Provide the (X, Y) coordinate of the cell's center where the given text is located.  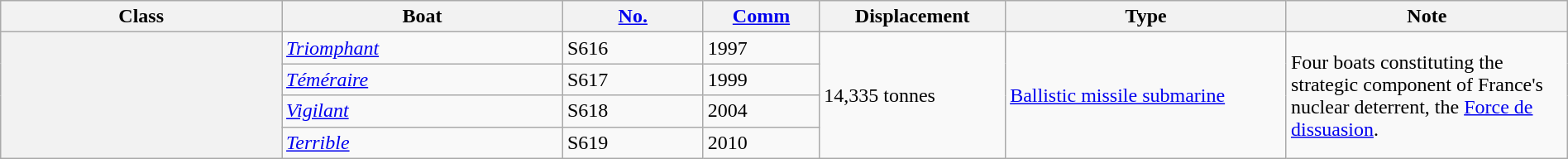
Boat (423, 17)
Terrible (423, 142)
Triomphant (423, 48)
1999 (761, 79)
1997 (761, 48)
Téméraire (423, 79)
S616 (633, 48)
2010 (761, 142)
S619 (633, 142)
Four boats constituting the strategic component of France's nuclear deterrent, the Force de dissuasion. (1427, 95)
Note (1427, 17)
Displacement (913, 17)
Comm (761, 17)
14,335 tonnes (913, 95)
Ballistic missile submarine (1146, 95)
Type (1146, 17)
2004 (761, 111)
S617 (633, 79)
S618 (633, 111)
Vigilant (423, 111)
Class (141, 17)
No. (633, 17)
